Output the (X, Y) coordinate of the center of the cell containing the given text.  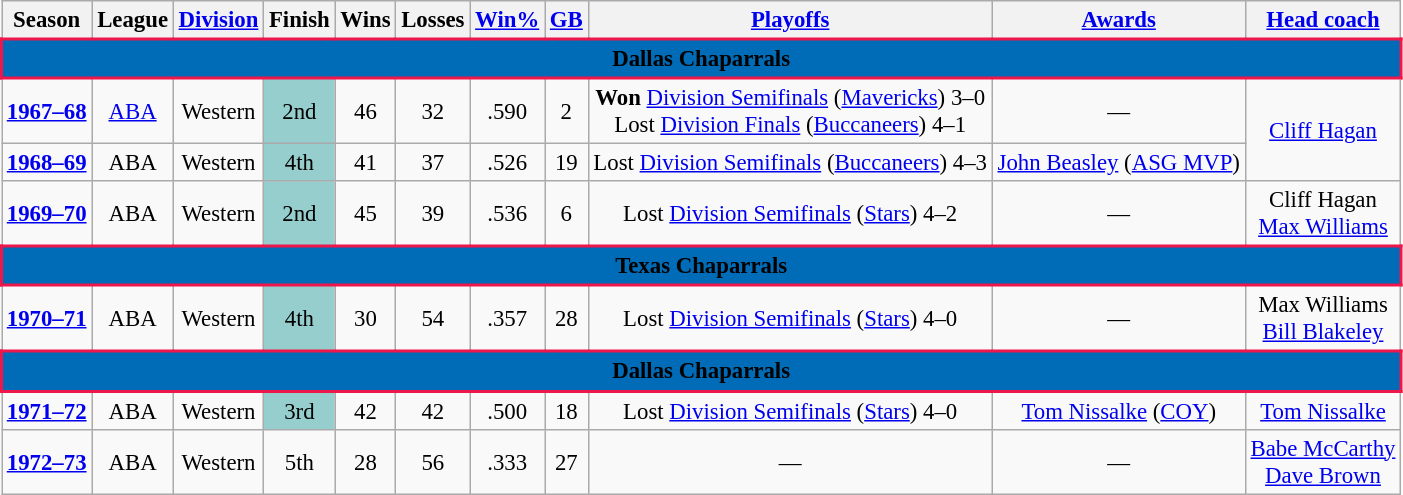
30 (366, 319)
Texas Chaparrals (702, 266)
5th (300, 462)
John Beasley (ASG MVP) (1118, 163)
Cliff Hagan (1322, 130)
54 (433, 319)
2 (567, 110)
Wins (366, 20)
1972–73 (47, 462)
37 (433, 163)
Finish (300, 20)
Awards (1118, 20)
3rd (300, 410)
Win% (508, 20)
18 (567, 410)
Tom Nissalke (COY) (1118, 410)
Playoffs (790, 20)
GB (567, 20)
Max WilliamsBill Blakeley (1322, 319)
Cliff HaganMax Williams (1322, 214)
19 (567, 163)
46 (366, 110)
League (132, 20)
Babe McCarthyDave Brown (1322, 462)
45 (366, 214)
1969–70 (47, 214)
Tom Nissalke (1322, 410)
Division (218, 20)
.526 (508, 163)
Season (47, 20)
Losses (433, 20)
56 (433, 462)
Lost Division Semifinals (Stars) 4–2 (790, 214)
1970–71 (47, 319)
1967–68 (47, 110)
6 (567, 214)
41 (366, 163)
27 (567, 462)
Head coach (1322, 20)
.536 (508, 214)
1971–72 (47, 410)
39 (433, 214)
32 (433, 110)
.590 (508, 110)
.500 (508, 410)
1968–69 (47, 163)
Lost Division Semifinals (Buccaneers) 4–3 (790, 163)
.357 (508, 319)
.333 (508, 462)
Won Division Semifinals (Mavericks) 3–0Lost Division Finals (Buccaneers) 4–1 (790, 110)
